For the text-containing cell, return its midpoint in [X, Y] coordinate format. 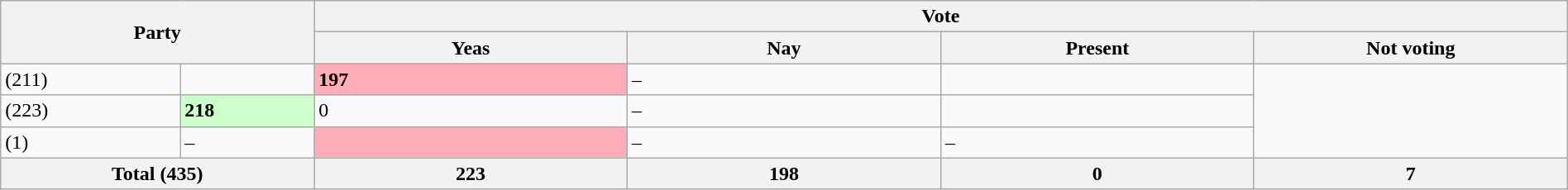
Yeas [471, 48]
197 [471, 79]
(1) [91, 142]
(211) [91, 79]
223 [471, 173]
Total (435) [157, 173]
Party [157, 32]
7 [1411, 173]
198 [784, 173]
Not voting [1411, 48]
Nay [784, 48]
Vote [941, 17]
(223) [91, 111]
218 [247, 111]
Present [1097, 48]
